Detect which cell encompasses the target text, then output its (x, y) center coordinate. 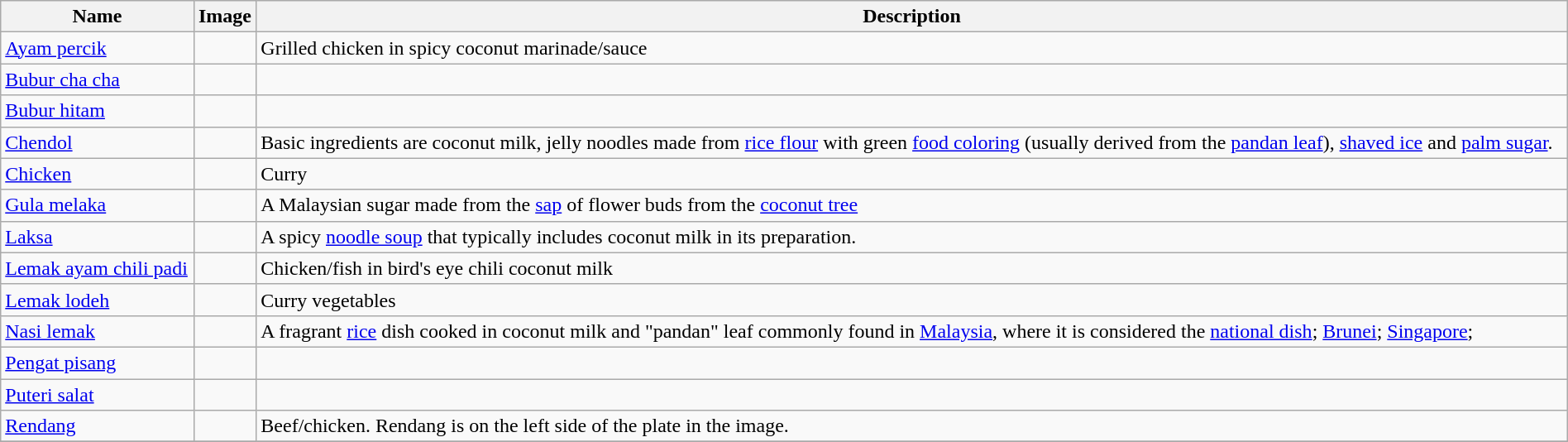
Bubur cha cha (98, 79)
Laksa (98, 237)
Chicken/fish in bird's eye chili coconut milk (911, 268)
A Malaysian sugar made from the sap of flower buds from the coconut tree (911, 205)
Grilled chicken in spicy coconut marinade/sauce (911, 48)
Lemak ayam chili padi (98, 268)
Bubur hitam (98, 111)
Beef/chicken. Rendang is on the left side of the plate in the image. (911, 426)
Curry (911, 174)
Ayam percik (98, 48)
Gula melaka (98, 205)
Rendang (98, 426)
Image (225, 17)
Curry vegetables (911, 300)
A spicy noodle soup that typically includes coconut milk in its preparation. (911, 237)
Lemak lodeh (98, 300)
Name (98, 17)
Description (911, 17)
Chendol (98, 142)
Chicken (98, 174)
Puteri salat (98, 395)
Pengat pisang (98, 363)
Nasi lemak (98, 331)
